From the cell containing the given text, extract its center point as (x, y) coordinate. 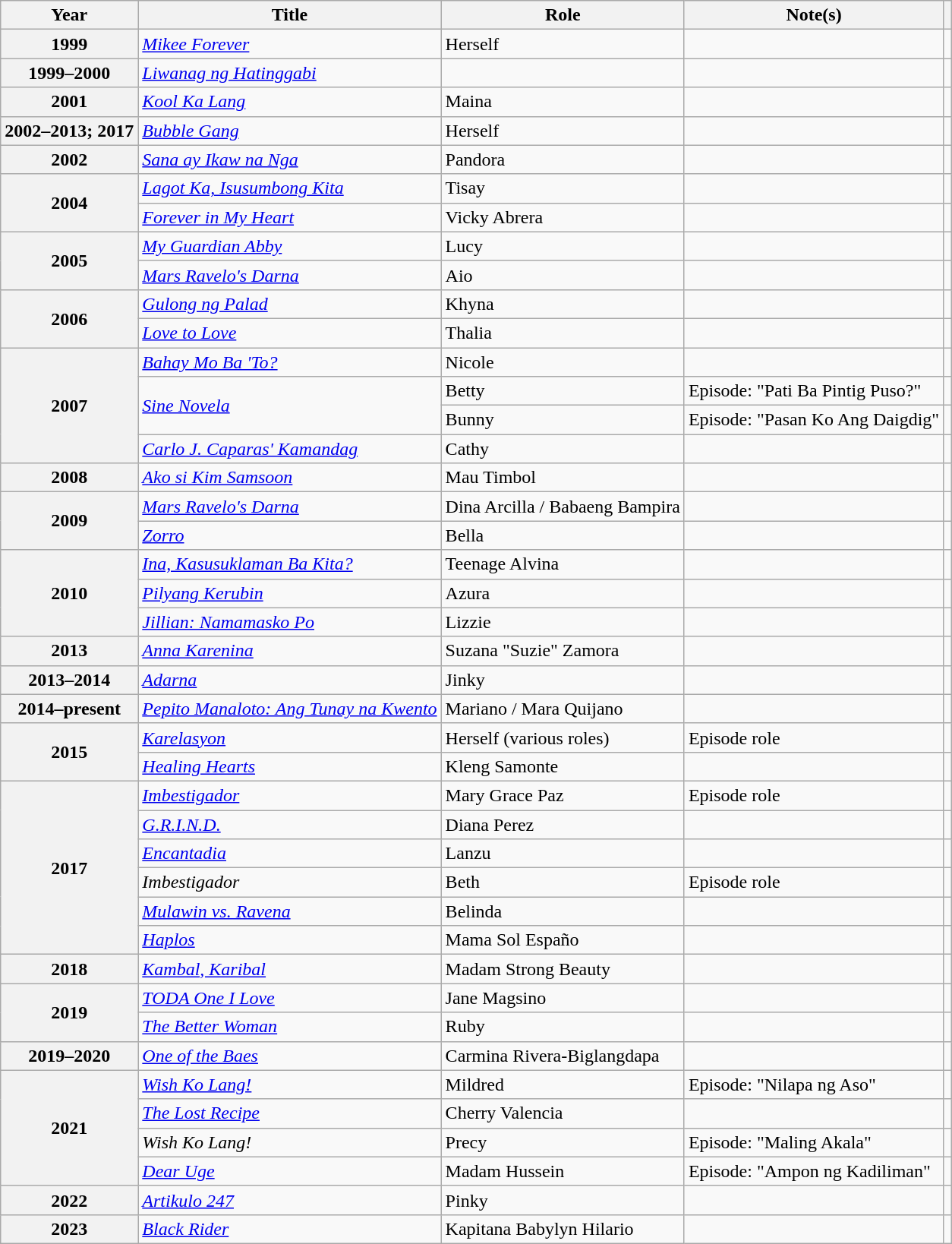
Episode: "Pasan Ko Ang Daigdig" (814, 420)
TODA One I Love (290, 998)
Maina (563, 102)
Jinky (563, 680)
Forever in My Heart (290, 217)
Zorro (290, 535)
Mikee Forever (290, 44)
Pepito Manaloto: Ang Tunay na Kwento (290, 709)
Gulong ng Palad (290, 304)
Diana Perez (563, 824)
Episode: "Ampon ng Kadiliman" (814, 1171)
Vicky Abrera (563, 217)
Mau Timbol (563, 478)
Thalia (563, 333)
Episode: "Nilapa ng Aso" (814, 1085)
Mariano / Mara Quijano (563, 709)
2005 (70, 260)
Bahay Mo Ba 'To? (290, 362)
Lagot Ka, Isusumbong Kita (290, 188)
Adarna (290, 680)
Mama Sol Españo (563, 940)
Year (70, 15)
2001 (70, 102)
2014–present (70, 709)
Dina Arcilla / Babaeng Bampira (563, 507)
Title (290, 15)
Pinky (563, 1200)
Cherry Valencia (563, 1113)
2023 (70, 1229)
Liwanag ng Hatinggabi (290, 73)
Beth (563, 882)
Episode: "Pati Ba Pintig Puso?" (814, 391)
2018 (70, 969)
Tisay (563, 188)
Haplos (290, 940)
Sana ay Ikaw na Nga (290, 159)
Betty (563, 391)
Healing Hearts (290, 766)
Madam Strong Beauty (563, 969)
2002–2013; 2017 (70, 131)
2002 (70, 159)
Pilyang Kerubin (290, 593)
Ruby (563, 1027)
Carmina Rivera-Biglangdapa (563, 1056)
2004 (70, 203)
Aio (563, 275)
Jane Magsino (563, 998)
2013–2014 (70, 680)
Kleng Samonte (563, 766)
My Guardian Abby (290, 246)
Artikulo 247 (290, 1200)
Khyna (563, 304)
The Lost Recipe (290, 1113)
Episode: "Maling Akala" (814, 1142)
Madam Hussein (563, 1171)
Kool Ka Lang (290, 102)
Karelasyon (290, 737)
Mary Grace Paz (563, 795)
2015 (70, 752)
Bella (563, 535)
Role (563, 15)
Teenage Alvina (563, 564)
Ako si Kim Samsoon (290, 478)
Azura (563, 593)
Ina, Kasusuklaman Ba Kita? (290, 564)
Suzana "Suzie" Zamora (563, 651)
2017 (70, 867)
2006 (70, 318)
Precy (563, 1142)
2013 (70, 651)
2009 (70, 521)
2007 (70, 406)
Nicole (563, 362)
Mildred (563, 1085)
2021 (70, 1128)
G.R.I.N.D. (290, 824)
2010 (70, 593)
Cathy (563, 449)
Lucy (563, 246)
2008 (70, 478)
Love to Love (290, 333)
Sine Novela (290, 406)
Bubble Gang (290, 131)
The Better Woman (290, 1027)
1999 (70, 44)
Kambal, Karibal (290, 969)
Dear Uge (290, 1171)
Kapitana Babylyn Hilario (563, 1229)
Anna Karenina (290, 651)
Lanzu (563, 854)
Mulawin vs. Ravena (290, 911)
Jillian: Namamasko Po (290, 622)
One of the Baes (290, 1056)
Encantadia (290, 854)
Belinda (563, 911)
2019 (70, 1012)
Bunny (563, 420)
Lizzie (563, 622)
2022 (70, 1200)
Note(s) (814, 15)
Black Rider (290, 1229)
Pandora (563, 159)
Herself (various roles) (563, 737)
2019–2020 (70, 1056)
1999–2000 (70, 73)
Carlo J. Caparas' Kamandag (290, 449)
